From the cell containing the given text, extract its center point as [x, y] coordinate. 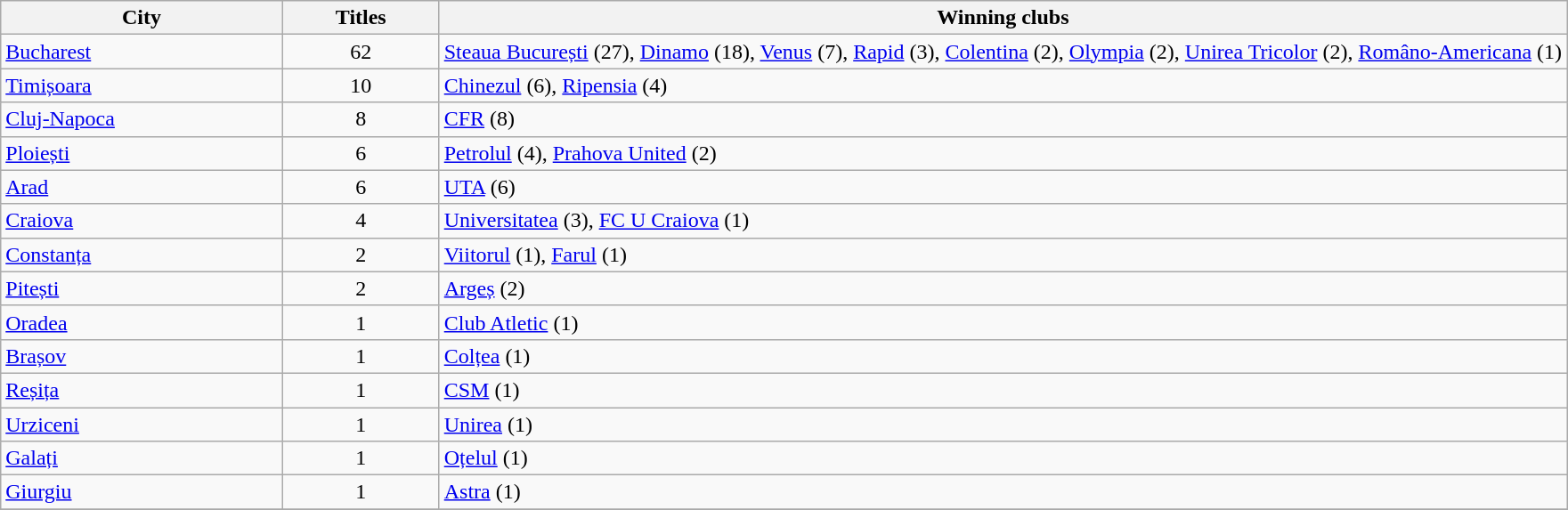
Viitorul (1), Farul (1) [1003, 255]
Chinezul (6), Ripensia (4) [1003, 85]
Club Atletic (1) [1003, 322]
8 [361, 119]
CSM (1) [1003, 390]
Giurgiu [142, 492]
City [142, 18]
Colțea (1) [1003, 356]
Universitatea (3), FC U Craiova (1) [1003, 221]
Urziceni [142, 425]
Unirea (1) [1003, 425]
Bucharest [142, 52]
Brașov [142, 356]
Ploiești [142, 153]
Petrolul (4), Prahova United (2) [1003, 153]
10 [361, 85]
Arad [142, 187]
Pitești [142, 288]
Winning clubs [1003, 18]
CFR (8) [1003, 119]
62 [361, 52]
Oțelul (1) [1003, 458]
Oradea [142, 322]
Galați [142, 458]
UTA (6) [1003, 187]
Constanța [142, 255]
Argeș (2) [1003, 288]
Timișoara [142, 85]
Titles [361, 18]
Cluj-Napoca [142, 119]
4 [361, 221]
Steaua București (27), Dinamo (18), Venus (7), Rapid (3), Colentina (2), Olympia (2), Unirea Tricolor (2), Româno-Americana (1) [1003, 52]
Astra (1) [1003, 492]
Reșița [142, 390]
Craiova [142, 221]
